From the cell containing the given text, extract its center point as (X, Y) coordinate. 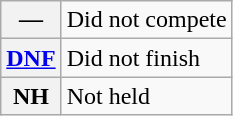
NH (31, 96)
— (31, 20)
DNF (31, 58)
Did not finish (146, 58)
Did not compete (146, 20)
Not held (146, 96)
